Find where the given text appears and provide that cell's center as (x, y) coordinate. 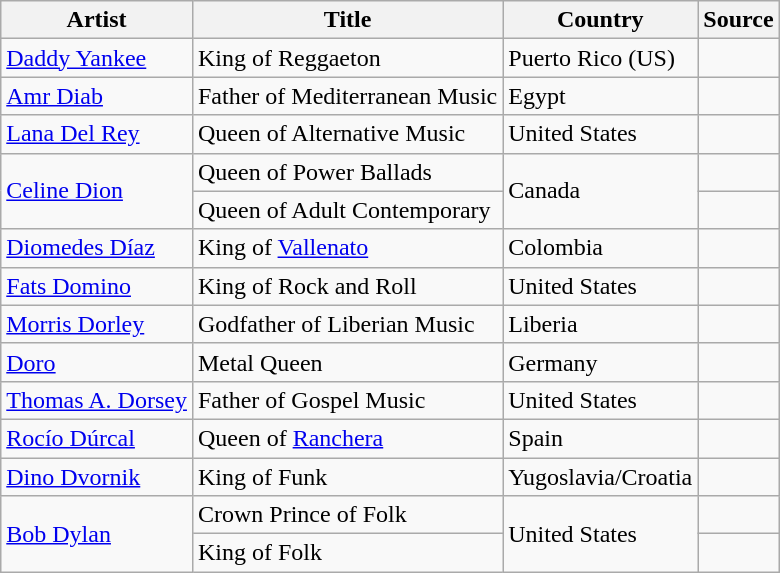
King of Funk (347, 477)
Godfather of Liberian Music (347, 324)
Thomas A. Dorsey (97, 400)
Diomedes Díaz (97, 248)
Queen of Adult Contemporary (347, 210)
Father of Gospel Music (347, 400)
Queen of Alternative Music (347, 134)
Title (347, 20)
Liberia (600, 324)
Daddy Yankee (97, 58)
Celine Dion (97, 191)
Source (738, 20)
King of Vallenato (347, 248)
Yugoslavia/Croatia (600, 477)
King of Rock and Roll (347, 286)
Father of Mediterranean Music (347, 96)
Puerto Rico (US) (600, 58)
King of Folk (347, 553)
Doro (97, 362)
Dino Dvornik (97, 477)
Country (600, 20)
Germany (600, 362)
Morris Dorley (97, 324)
Canada (600, 191)
Spain (600, 438)
Queen of Ranchera (347, 438)
Queen of Power Ballads (347, 172)
Crown Prince of Folk (347, 515)
King of Reggaeton (347, 58)
Egypt (600, 96)
Amr Diab (97, 96)
Colombia (600, 248)
Bob Dylan (97, 534)
Artist (97, 20)
Rocío Dúrcal (97, 438)
Lana Del Rey (97, 134)
Metal Queen (347, 362)
Fats Domino (97, 286)
